From the cell containing the given text, extract its center point as [X, Y] coordinate. 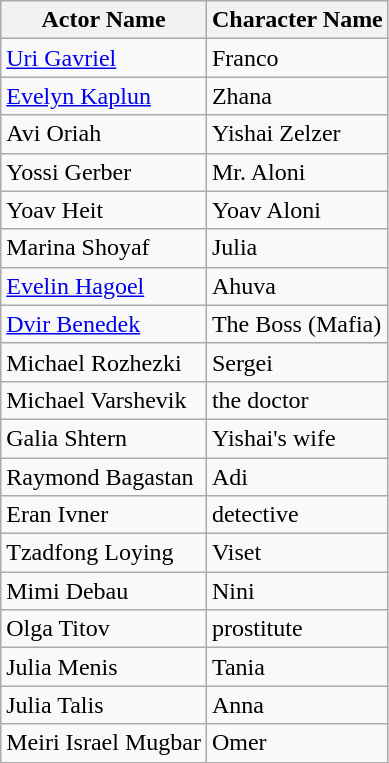
Mimi Debau [104, 591]
Dvir Benedek [104, 324]
Meiri Israel Mugbar [104, 743]
Zhana [297, 96]
Eran Ivner [104, 515]
Yossi Gerber [104, 172]
Evelin Hagoel [104, 286]
Ahuva [297, 286]
Omer [297, 743]
Adi [297, 477]
Franco [297, 58]
Evelyn Kaplun [104, 96]
Avi Oriah [104, 134]
Julia Menis [104, 667]
the doctor [297, 400]
Yishai Zelzer [297, 134]
Tzadfong Loying [104, 553]
The Boss (Mafia) [297, 324]
Yoav Heit [104, 210]
Yoav Aloni [297, 210]
Raymond Bagastan [104, 477]
Viset [297, 553]
Michael Varshevik [104, 400]
Olga Titov [104, 629]
Uri Gavriel [104, 58]
prostitute [297, 629]
Galia Shtern [104, 438]
detective [297, 515]
Julia Talis [104, 705]
Anna [297, 705]
Actor Name [104, 20]
Marina Shoyaf [104, 248]
Character Name [297, 20]
Mr. Aloni [297, 172]
Tania [297, 667]
Michael Rozhezki [104, 362]
Yishai's wife [297, 438]
Sergei [297, 362]
Nini [297, 591]
Julia [297, 248]
